Return the (x, y) coordinate for the center point of the cell that contains the specified text.  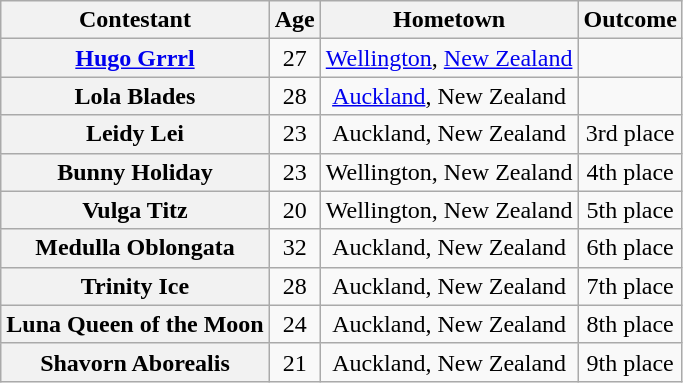
7th place (630, 286)
Bunny Holiday (135, 172)
3rd place (630, 134)
Trinity Ice (135, 286)
Age (294, 20)
Hugo Grrrl (135, 58)
Hometown (449, 20)
27 (294, 58)
9th place (630, 362)
Leidy Lei (135, 134)
Outcome (630, 20)
Contestant (135, 20)
Lola Blades (135, 96)
Medulla Oblongata (135, 248)
32 (294, 248)
5th place (630, 210)
Vulga Titz (135, 210)
Shavorn Aborealis (135, 362)
8th place (630, 324)
Luna Queen of the Moon (135, 324)
4th place (630, 172)
6th place (630, 248)
20 (294, 210)
21 (294, 362)
24 (294, 324)
